Detect which cell encompasses the target text, then output its [X, Y] center coordinate. 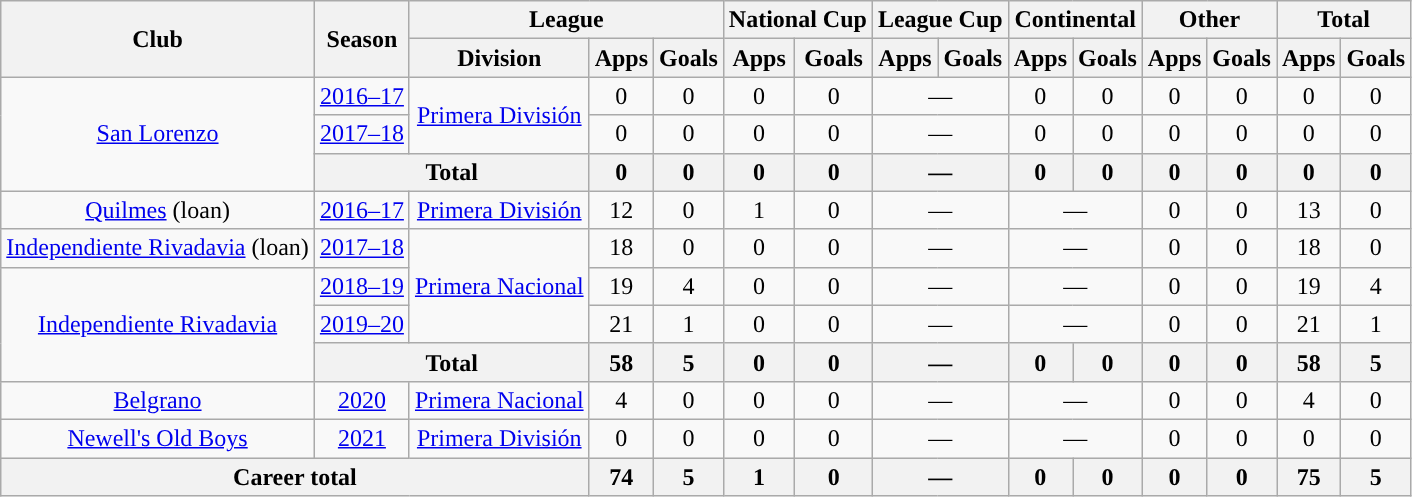
2018–19 [362, 286]
Belgrano [158, 400]
Club [158, 39]
League [566, 20]
Division [499, 58]
Career total [295, 477]
2021 [362, 438]
2020 [362, 400]
12 [621, 210]
Other [1209, 20]
2019–20 [362, 324]
Quilmes (loan) [158, 210]
74 [621, 477]
Season [362, 39]
Newell's Old Boys [158, 438]
Independiente Rivadavia [158, 324]
75 [1308, 477]
San Lorenzo [158, 134]
Independiente Rivadavia (loan) [158, 248]
League Cup [940, 20]
13 [1308, 210]
Continental [1075, 20]
National Cup [798, 20]
